From the cell containing the given text, extract its center point as [x, y] coordinate. 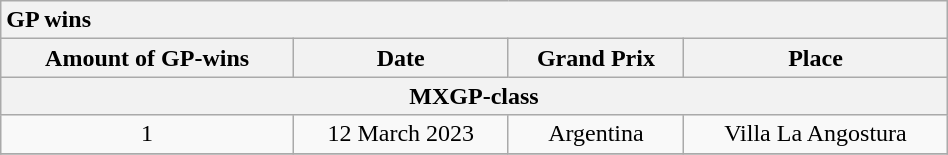
Villa La Angostura [816, 134]
Argentina [596, 134]
Date [400, 58]
Grand Prix [596, 58]
1 [148, 134]
12 March 2023 [400, 134]
Place [816, 58]
MXGP-class [474, 96]
GP wins [474, 20]
Amount of GP-wins [148, 58]
